Capture the cell that displays the provided text and extract its [X, Y] central coordinate. 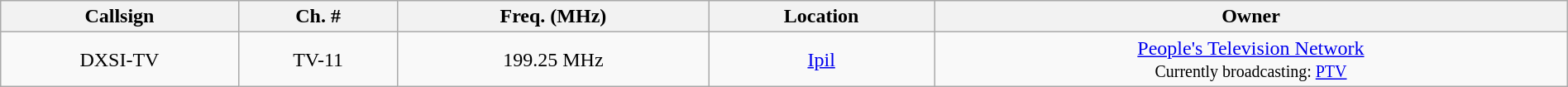
Callsign [119, 17]
DXSI-TV [119, 60]
TV-11 [318, 60]
Freq. (MHz) [552, 17]
Ch. # [318, 17]
Owner [1251, 17]
199.25 MHz [552, 60]
Ipil [822, 60]
Location [822, 17]
People's Television NetworkCurrently broadcasting: PTV [1251, 60]
